Search for the cell housing the specified text and yield its (x, y) center coordinate. 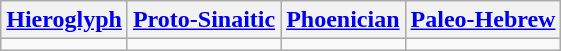
Hieroglyph (64, 20)
Paleo-Hebrew (483, 20)
Phoenician (343, 20)
Proto-Sinaitic (204, 20)
